From the cell containing the given text, extract its center point as (x, y) coordinate. 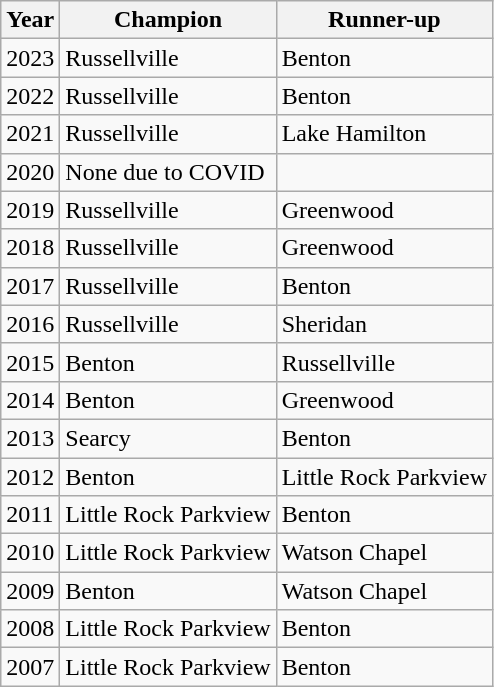
2010 (30, 553)
Runner-up (384, 20)
2019 (30, 210)
2017 (30, 286)
2015 (30, 362)
2009 (30, 591)
Sheridan (384, 324)
2020 (30, 172)
Champion (168, 20)
2011 (30, 515)
2007 (30, 667)
None due to COVID (168, 172)
2012 (30, 477)
Year (30, 20)
2023 (30, 58)
2021 (30, 134)
Searcy (168, 438)
2016 (30, 324)
2008 (30, 629)
2022 (30, 96)
2013 (30, 438)
Lake Hamilton (384, 134)
2014 (30, 400)
2018 (30, 248)
